Identify which cell holds the provided text, then report its (X, Y) central coordinate. 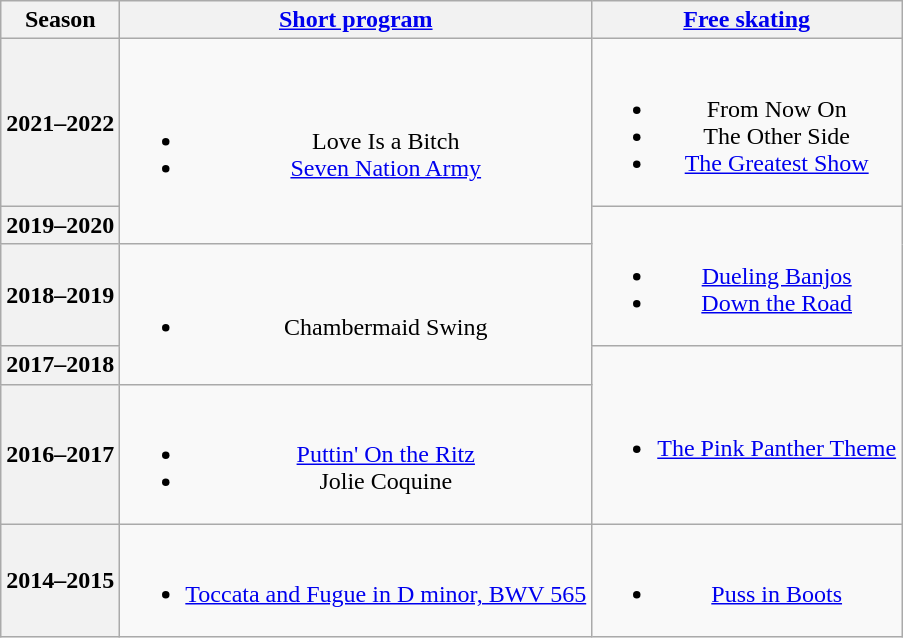
Short program (356, 20)
2021–2022 (60, 122)
Chambermaid Swing (356, 314)
2017–2018 (60, 365)
2014–2015 (60, 580)
2019–2020 (60, 225)
Season (60, 20)
The Pink Panther Theme (747, 435)
Puttin' On the Ritz Jolie Coquine (356, 454)
From Now On The Other Side The Greatest Show (747, 122)
Dueling Banjos Down the Road (747, 276)
Puss in Boots (747, 580)
Toccata and Fugue in D minor, BWV 565 (356, 580)
2018–2019 (60, 295)
2016–2017 (60, 454)
Love Is a Bitch Seven Nation Army (356, 142)
Free skating (747, 20)
